Identify which cell holds the provided text, then report its (x, y) central coordinate. 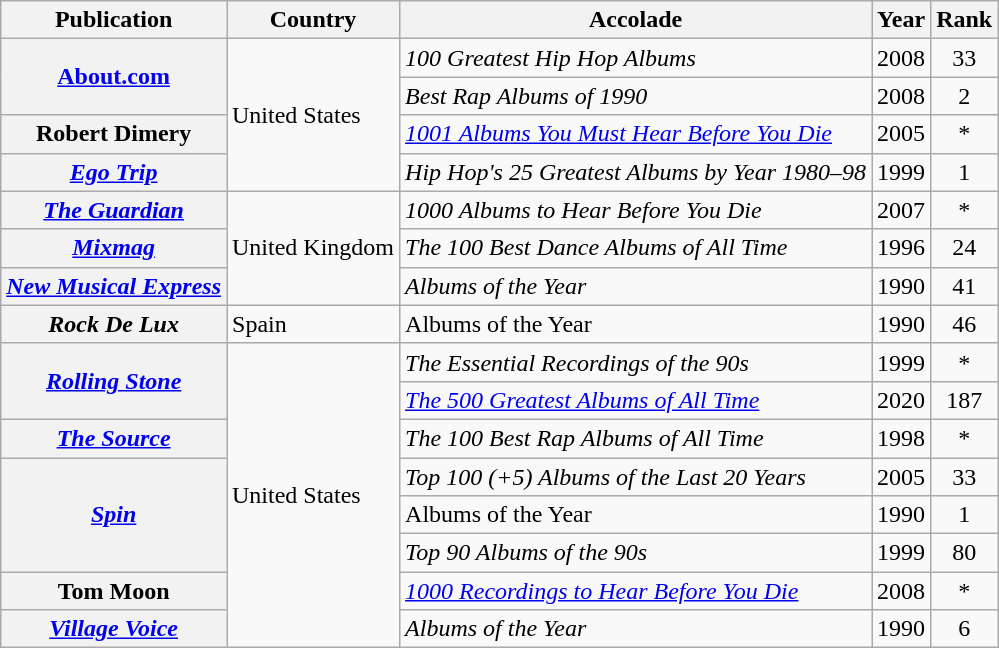
United Kingdom (312, 248)
Tom Moon (114, 591)
Year (902, 20)
Mixmag (114, 248)
2007 (902, 210)
Robert Dimery (114, 134)
Village Voice (114, 629)
Publication (114, 20)
Spain (312, 324)
Top 90 Albums of the 90s (636, 553)
The Essential Recordings of the 90s (636, 362)
24 (964, 248)
Accolade (636, 20)
1998 (902, 438)
100 Greatest Hip Hop Albums (636, 58)
1000 Albums to Hear Before You Die (636, 210)
Best Rap Albums of 1990 (636, 96)
1001 Albums You Must Hear Before You Die (636, 134)
1996 (902, 248)
2 (964, 96)
Country (312, 20)
Top 100 (+5) Albums of the Last 20 Years (636, 477)
Hip Hop's 25 Greatest Albums by Year 1980–98 (636, 172)
187 (964, 400)
The 100 Best Dance Albums of All Time (636, 248)
46 (964, 324)
Rolling Stone (114, 381)
The 100 Best Rap Albums of All Time (636, 438)
1000 Recordings to Hear Before You Die (636, 591)
The Guardian (114, 210)
New Musical Express (114, 286)
2020 (902, 400)
Rock De Lux (114, 324)
The 500 Greatest Albums of All Time (636, 400)
Rank (964, 20)
Spin (114, 515)
About.com (114, 77)
6 (964, 629)
Ego Trip (114, 172)
41 (964, 286)
80 (964, 553)
The Source (114, 438)
